Return [x, y] of the center of cell containing provided text 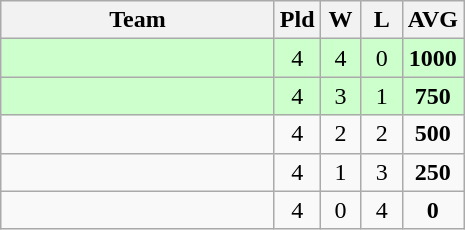
1000 [432, 58]
Team [138, 20]
AVG [432, 20]
500 [432, 134]
W [340, 20]
250 [432, 172]
L [382, 20]
Pld [297, 20]
750 [432, 96]
